Capture the cell that displays the provided text and extract its (X, Y) central coordinate. 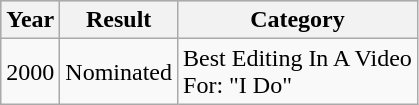
Result (119, 20)
2000 (30, 72)
Best Editing In A Video For: "I Do" (298, 72)
Year (30, 20)
Category (298, 20)
Nominated (119, 72)
